Find where the given text appears and provide that cell's center as (X, Y) coordinate. 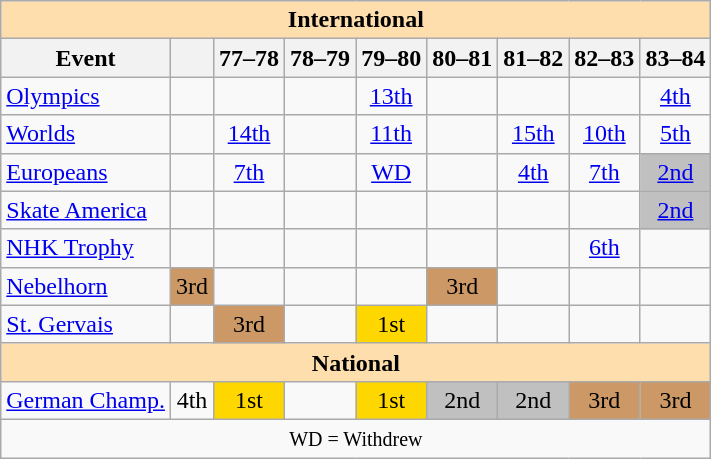
Europeans (86, 172)
Nebelhorn (86, 286)
78–79 (320, 58)
14th (248, 134)
NHK Trophy (86, 248)
Event (86, 58)
11th (392, 134)
Olympics (86, 96)
82–83 (604, 58)
National (356, 362)
6th (604, 248)
Worlds (86, 134)
77–78 (248, 58)
81–82 (534, 58)
13th (392, 96)
5th (676, 134)
15th (534, 134)
WD = Withdrew (356, 438)
WD (392, 172)
10th (604, 134)
80–81 (462, 58)
83–84 (676, 58)
International (356, 20)
German Champ. (86, 400)
Skate America (86, 210)
79–80 (392, 58)
St. Gervais (86, 324)
